Detect which cell encompasses the target text, then output its [x, y] center coordinate. 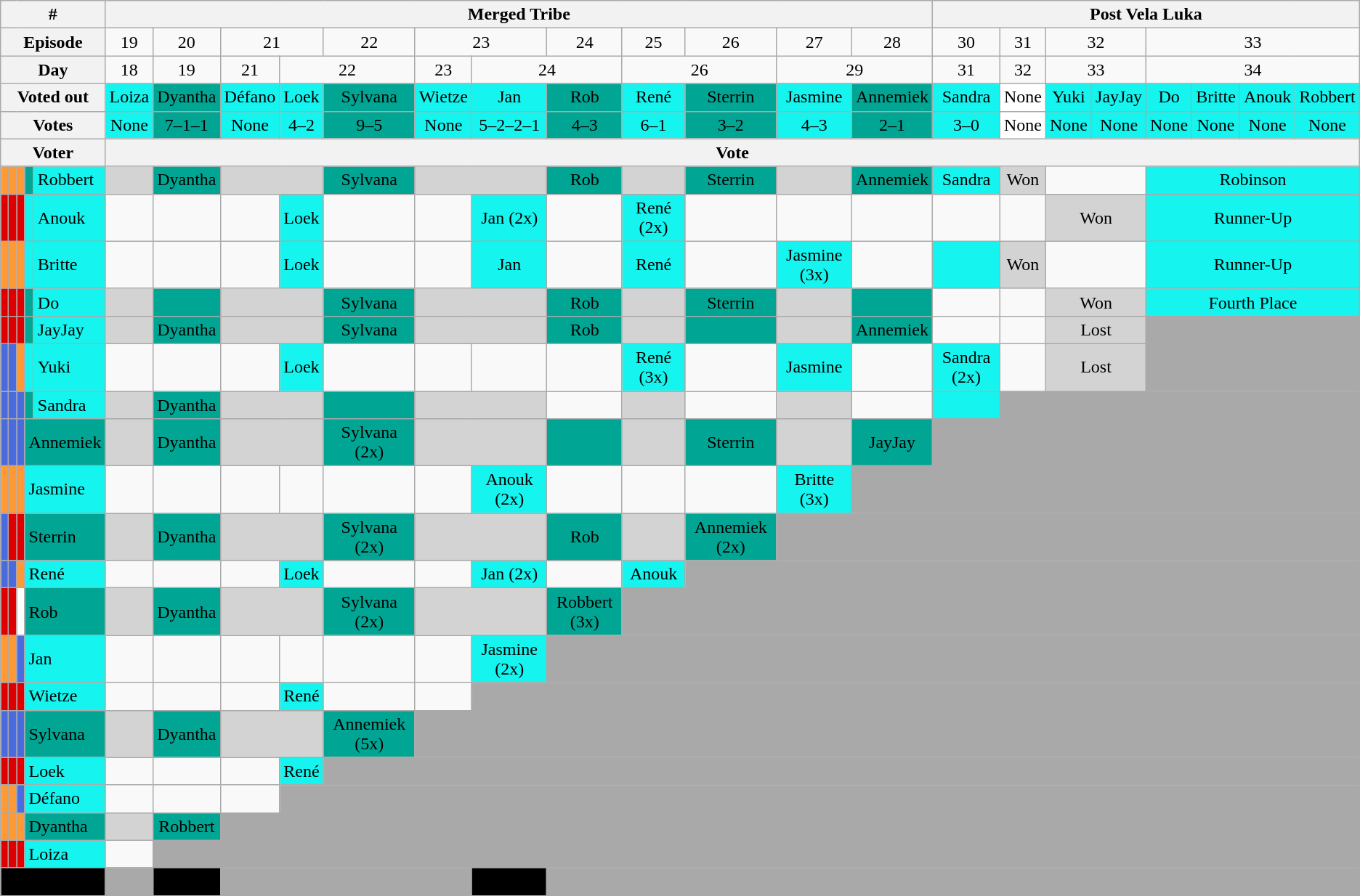
Annemiek (5x) [369, 733]
René (3x) [653, 367]
Anouk (2x) [509, 489]
Post Vela Luka [1146, 15]
20 [187, 42]
29 [854, 70]
Episode [53, 42]
Votes [53, 125]
Jasmine (3x) [814, 264]
30 [966, 42]
3–2 [731, 125]
Fourth Place [1253, 302]
7–1–1 [187, 125]
Vote [732, 152]
4–2 [301, 125]
Voted out [53, 97]
Day [53, 70]
5–2–2–1 [509, 125]
Britte (3x) [814, 489]
Jasmine (2x) [509, 659]
Black Vote [53, 881]
2–1 [892, 125]
25 [653, 42]
3–0 [966, 125]
Voter [53, 152]
27 [814, 42]
28 [892, 42]
18 [129, 70]
Robinson [1253, 180]
9–5 [369, 125]
René (2x) [653, 218]
34 [1253, 70]
# [53, 15]
Robbert (3x) [585, 611]
Sandra (2x) [966, 367]
Merged Tribe [519, 15]
Annemiek (2x) [731, 537]
6–1 [653, 125]
